From the cell containing the given text, extract its center point as (x, y) coordinate. 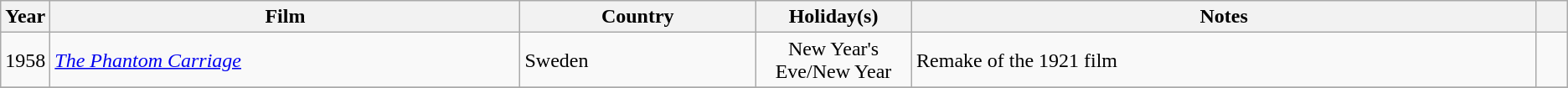
Year (25, 17)
Film (285, 17)
1958 (25, 60)
Notes (1225, 17)
Sweden (638, 60)
The Phantom Carriage (285, 60)
Country (638, 17)
Holiday(s) (834, 17)
New Year's Eve/New Year (834, 60)
Remake of the 1921 film (1225, 60)
